Identify which cell holds the provided text, then report its [X, Y] central coordinate. 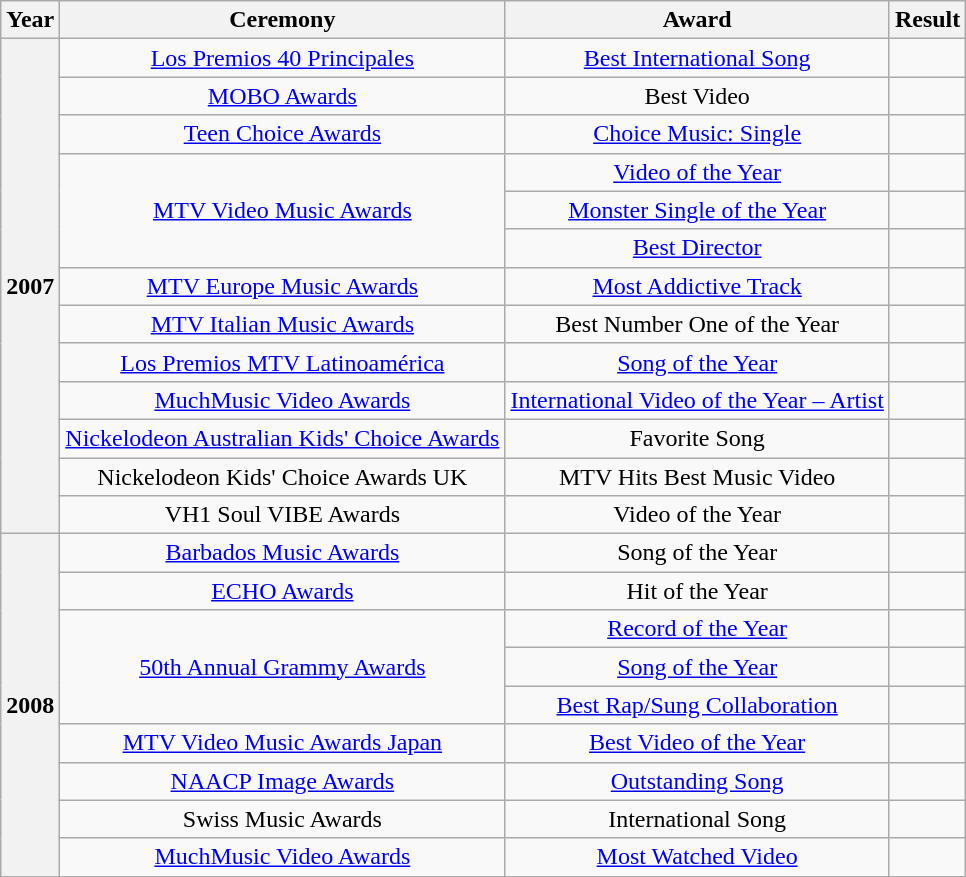
ECHO Awards [282, 591]
Record of the Year [697, 629]
Monster Single of the Year [697, 210]
Most Addictive Track [697, 286]
Choice Music: Single [697, 134]
Los Premios MTV Latinoamérica [282, 362]
MOBO Awards [282, 96]
Barbados Music Awards [282, 553]
Best Video [697, 96]
2008 [30, 706]
Best International Song [697, 58]
50th Annual Grammy Awards [282, 667]
Favorite Song [697, 438]
Result [927, 20]
MTV Video Music Awards [282, 210]
Best Video of the Year [697, 743]
MTV Europe Music Awards [282, 286]
Teen Choice Awards [282, 134]
NAACP Image Awards [282, 781]
Most Watched Video [697, 857]
Best Director [697, 248]
Year [30, 20]
MTV Hits Best Music Video [697, 477]
MTV Video Music Awards Japan [282, 743]
VH1 Soul VIBE Awards [282, 515]
Award [697, 20]
Outstanding Song [697, 781]
2007 [30, 286]
Best Number One of the Year [697, 324]
MTV Italian Music Awards [282, 324]
International Song [697, 819]
International Video of the Year – Artist [697, 400]
Nickelodeon Australian Kids' Choice Awards [282, 438]
Ceremony [282, 20]
Los Premios 40 Principales [282, 58]
Swiss Music Awards [282, 819]
Nickelodeon Kids' Choice Awards UK [282, 477]
Hit of the Year [697, 591]
Best Rap/Sung Collaboration [697, 705]
